Return the (x, y) coordinate for the center point of the cell that contains the specified text.  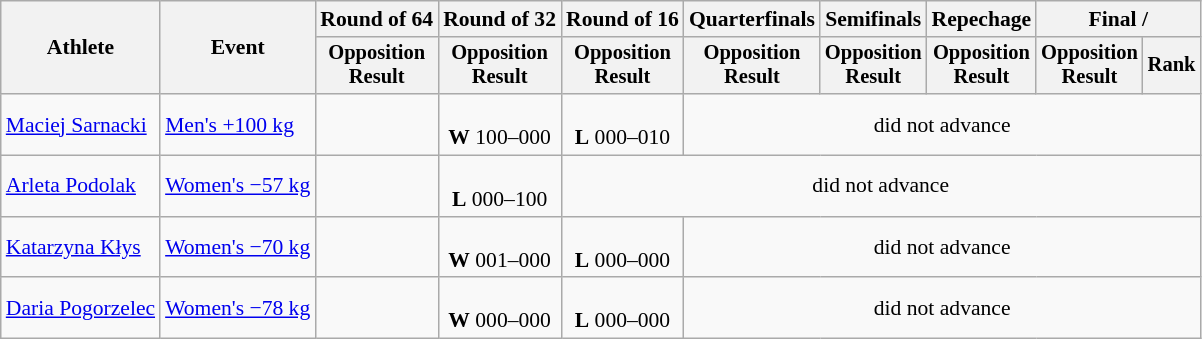
L 000–010 (622, 124)
Quarterfinals (752, 19)
W 001–000 (500, 248)
W 100–000 (500, 124)
Katarzyna Kłys (80, 248)
Semifinals (874, 19)
Repechage (982, 19)
Maciej Sarnacki (80, 124)
Women's −78 kg (238, 308)
W 000–000 (500, 308)
L 000–100 (500, 186)
Daria Pogorzelec (80, 308)
Final / (1118, 19)
Round of 32 (500, 19)
Round of 16 (622, 19)
Women's −70 kg (238, 248)
Men's +100 kg (238, 124)
Event (238, 48)
Women's −57 kg (238, 186)
Rank (1172, 66)
Athlete (80, 48)
Round of 64 (376, 19)
Arleta Podolak (80, 186)
